Scan for the cell matching the given text and deliver its [X, Y] coordinate at center. 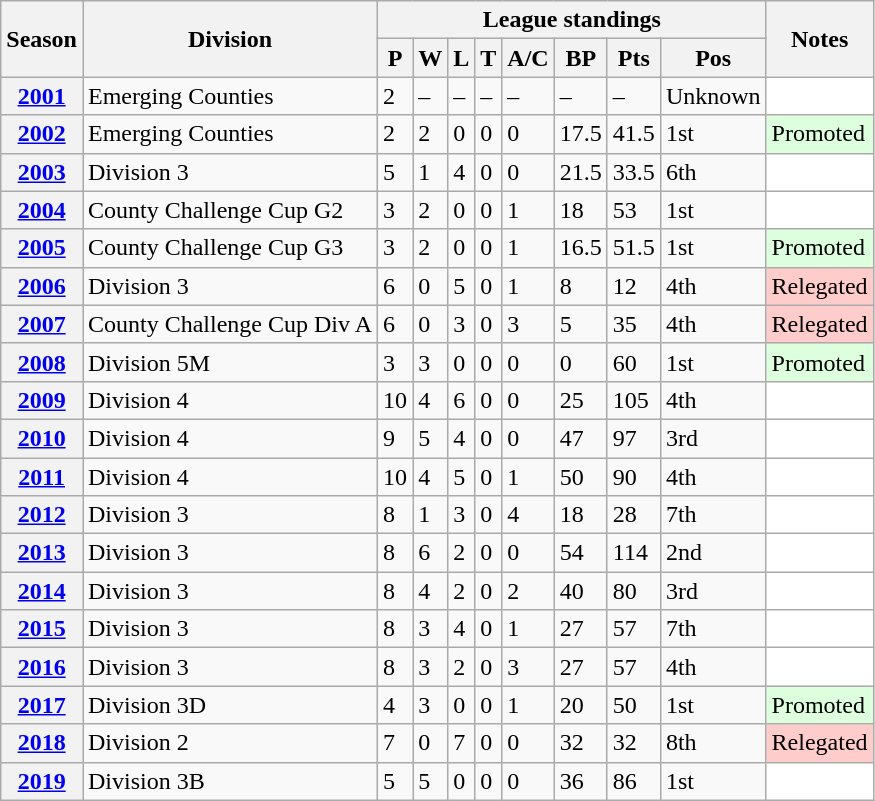
2017 [42, 705]
2005 [42, 248]
W [430, 58]
47 [580, 438]
2004 [42, 210]
33.5 [634, 172]
2002 [42, 134]
25 [580, 400]
Division 2 [230, 743]
T [488, 58]
21.5 [580, 172]
Season [42, 39]
Division 3B [230, 781]
86 [634, 781]
L [462, 58]
2007 [42, 324]
17.5 [580, 134]
County Challenge Cup G2 [230, 210]
County Challenge Cup Div A [230, 324]
P [396, 58]
A/C [528, 58]
16.5 [580, 248]
53 [634, 210]
2014 [42, 591]
2015 [42, 629]
Division 5M [230, 362]
2018 [42, 743]
League standings [572, 20]
2011 [42, 477]
60 [634, 362]
2008 [42, 362]
105 [634, 400]
8th [713, 743]
2012 [42, 515]
40 [580, 591]
2019 [42, 781]
Notes [820, 39]
2001 [42, 96]
41.5 [634, 134]
Division [230, 39]
54 [580, 553]
2nd [713, 553]
2006 [42, 286]
36 [580, 781]
2013 [42, 553]
28 [634, 515]
9 [396, 438]
35 [634, 324]
Division 3D [230, 705]
Pos [713, 58]
97 [634, 438]
2010 [42, 438]
Pts [634, 58]
20 [580, 705]
2016 [42, 667]
Unknown [713, 96]
51.5 [634, 248]
6th [713, 172]
County Challenge Cup G3 [230, 248]
2009 [42, 400]
114 [634, 553]
2003 [42, 172]
90 [634, 477]
80 [634, 591]
12 [634, 286]
BP [580, 58]
